From the cell containing the given text, extract its center point as [X, Y] coordinate. 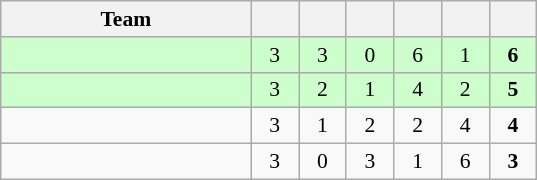
Team [126, 19]
5 [513, 90]
